Detect which cell encompasses the target text, then output its [X, Y] center coordinate. 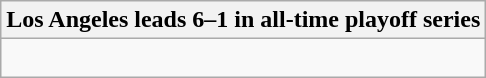
Los Angeles leads 6–1 in all-time playoff series [244, 20]
